From the cell containing the given text, extract its center point as [X, Y] coordinate. 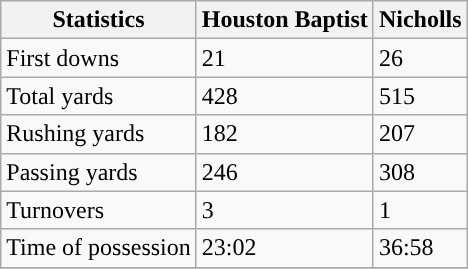
26 [420, 58]
21 [284, 58]
Total yards [99, 96]
1 [420, 210]
Time of possession [99, 248]
Rushing yards [99, 134]
36:58 [420, 248]
Passing yards [99, 172]
Houston Baptist [284, 20]
207 [420, 134]
246 [284, 172]
3 [284, 210]
23:02 [284, 248]
First downs [99, 58]
515 [420, 96]
Turnovers [99, 210]
308 [420, 172]
428 [284, 96]
182 [284, 134]
Statistics [99, 20]
Nicholls [420, 20]
